Identify which cell holds the provided text, then report its [x, y] central coordinate. 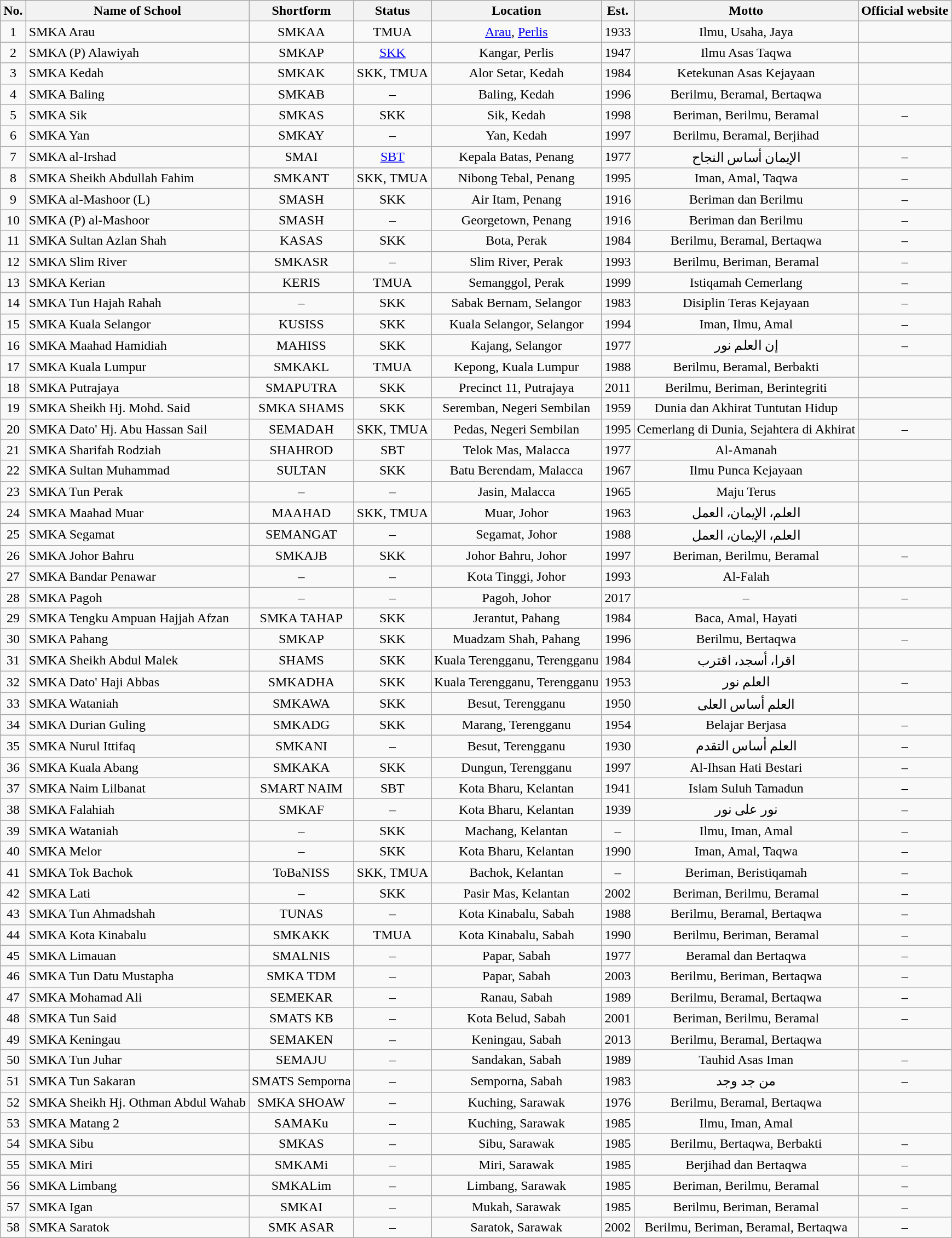
SMKA Tun Hajah Rahah [137, 303]
SMKA Kota Kinabalu [137, 935]
50 [13, 1060]
Berilmu, Beriman, Bertaqwa [746, 976]
SMKAI [302, 1206]
Air Itam, Penang [517, 199]
42 [13, 893]
Dungun, Terengganu [517, 767]
SMKADHA [302, 682]
Berilmu, Beramal, Berjihad [746, 136]
19 [13, 408]
SMKA Slim River [137, 262]
SMKA Tun Datu Mustapha [137, 976]
نور على نور [746, 809]
1947 [618, 53]
SMKAKK [302, 935]
25 [13, 535]
SMKADG [302, 725]
15 [13, 324]
1965 [618, 491]
Kuala Selangor, Selangor [517, 324]
Precinct 11, Putrajaya [517, 387]
Sandakan, Sabah [517, 1060]
SMKA Mohamad Ali [137, 997]
Beramal dan Bertaqwa [746, 956]
Segamat, Johor [517, 535]
1941 [618, 788]
SMKAMi [302, 1165]
SMKA Kuala Selangor [137, 324]
7 [13, 157]
Name of School [137, 11]
Marang, Terengganu [517, 725]
Semporna, Sabah [517, 1081]
Tauhid Asas Iman [746, 1060]
Kajang, Selangor [517, 345]
Beriman, Beristiqamah [746, 872]
1994 [618, 324]
SMKA Limbang [137, 1185]
40 [13, 852]
SEMANGAT [302, 535]
Seremban, Negeri Sembilan [517, 408]
Istiqamah Cemerlang [746, 282]
SMKA Kerian [137, 282]
Machang, Kelantan [517, 831]
Motto [746, 11]
2017 [618, 597]
Georgetown, Penang [517, 220]
Nibong Tebal, Penang [517, 178]
35 [13, 746]
MAAHAD [302, 513]
Jasin, Malacca [517, 491]
SMKA Tok Bachok [137, 872]
Status [392, 11]
SMKA Sheikh Abdullah Fahim [137, 178]
4 [13, 94]
SMKA Tengku Ampuan Hajjah Afzan [137, 618]
2 [13, 53]
SMKA TAHAP [302, 618]
53 [13, 1123]
55 [13, 1165]
SMKA Sheikh Hj. Mohd. Said [137, 408]
Disiplin Teras Kejayaan [746, 303]
Ilmu, Usaha, Jaya [746, 32]
12 [13, 262]
العلم نور [746, 682]
29 [13, 618]
SMKA Pahang [137, 639]
SMATS Semporna [302, 1081]
20 [13, 429]
SMKA TDM [302, 976]
إن العلم نور [746, 345]
Ranau, Sabah [517, 997]
Mukah, Sarawak [517, 1206]
38 [13, 809]
31 [13, 661]
Alor Setar, Kedah [517, 73]
SMKA Maahad Hamidiah [137, 345]
SMKA Sultan Muhammad [137, 471]
SMKA Matang 2 [137, 1123]
SMKA Tun Juhar [137, 1060]
ToBaNISS [302, 872]
SMKA Putrajaya [137, 387]
1998 [618, 115]
Al-Ihsan Hati Bestari [746, 767]
Arau, Perlis [517, 32]
SMKA Dato' Haji Abbas [137, 682]
Bachok, Kelantan [517, 872]
32 [13, 682]
Sibu, Sarawak [517, 1144]
Islam Suluh Tamadun [746, 788]
43 [13, 914]
8 [13, 178]
SMKA Pagoh [137, 597]
SMKA Sik [137, 115]
Official website [905, 11]
18 [13, 387]
SMKA Arau [137, 32]
KERIS [302, 282]
SAMAKu [302, 1123]
Batu Berendam, Malacca [517, 471]
SMKAKA [302, 767]
1950 [618, 704]
46 [13, 976]
44 [13, 935]
SMKANT [302, 178]
SMKA Nurul Ittifaq [137, 746]
SMKAJB [302, 556]
SMKA Tun Ahmadshah [137, 914]
SMKA Saratok [137, 1227]
SMAPUTRA [302, 387]
Jerantut, Pahang [517, 618]
1953 [618, 682]
Al-Amanah [746, 450]
اقرا، أسجد، اقترب [746, 661]
SHAHROD [302, 450]
SEMADAH [302, 429]
2011 [618, 387]
SMART NAIM [302, 788]
SMATS KB [302, 1018]
SMKAY [302, 136]
SHAMS [302, 661]
28 [13, 597]
2001 [618, 1018]
Muadzam Shah, Pahang [517, 639]
SMKA Melor [137, 852]
1999 [618, 282]
Bota, Perak [517, 241]
SMKA Tun Perak [137, 491]
30 [13, 639]
Pasir Mas, Kelantan [517, 893]
54 [13, 1144]
13 [13, 282]
Berilmu, Beriman, Berintegriti [746, 387]
24 [13, 513]
Shortform [302, 11]
49 [13, 1039]
51 [13, 1081]
SEMEKAR [302, 997]
Pagoh, Johor [517, 597]
SMKA Sheikh Hj. Othman Abdul Wahab [137, 1102]
الإيمان أساس النجاح [746, 157]
No. [13, 11]
SMKA Maahad Muar [137, 513]
2003 [618, 976]
Ketekunan Asas Kejayaan [746, 73]
SMKA Johor Bahru [137, 556]
1939 [618, 809]
SMKASR [302, 262]
SULTAN [302, 471]
Johor Bahru, Johor [517, 556]
Maju Terus [746, 491]
SMKA Kuala Lumpur [137, 367]
Berilmu, Bertaqwa [746, 639]
36 [13, 767]
SMKAA [302, 32]
SMKA Tun Sakaran [137, 1081]
33 [13, 704]
SMKA Kedah [137, 73]
SMKALim [302, 1185]
KASAS [302, 241]
27 [13, 576]
SMK ASAR [302, 1227]
48 [13, 1018]
26 [13, 556]
SMKA (P) Alawiyah [137, 53]
SMKA Baling [137, 94]
Berjihad dan Bertaqwa [746, 1165]
Belajar Berjasa [746, 725]
5 [13, 115]
1954 [618, 725]
العلم أساس التقدم [746, 746]
22 [13, 471]
3 [13, 73]
Miri, Sarawak [517, 1165]
Kangar, Perlis [517, 53]
SMKA Tun Said [137, 1018]
56 [13, 1185]
Kepong, Kuala Lumpur [517, 367]
MAHISS [302, 345]
Saratok, Sarawak [517, 1227]
SMKA SHAMS [302, 408]
1 [13, 32]
1976 [618, 1102]
Baling, Kedah [517, 94]
14 [13, 303]
KUSISS [302, 324]
SMKA Dato' Hj. Abu Hassan Sail [137, 429]
SMKA Sharifah Rodziah [137, 450]
SMKANI [302, 746]
SMKA Miri [137, 1165]
SMKA Falahiah [137, 809]
SMKAB [302, 94]
Berilmu, Bertaqwa, Berbakti [746, 1144]
Dunia dan Akhirat Tuntutan Hidup [746, 408]
Sik, Kedah [517, 115]
Yan, Kedah [517, 136]
Slim River, Perak [517, 262]
Limbang, Sarawak [517, 1185]
16 [13, 345]
SMKA Igan [137, 1206]
SEMAJU [302, 1060]
SMKA Sheikh Abdul Malek [137, 661]
TUNAS [302, 914]
Cemerlang di Dunia, Sejahtera di Akhirat [746, 429]
SMKAK [302, 73]
1959 [618, 408]
Ilmu Punca Kejayaan [746, 471]
1930 [618, 746]
العلم أساس العلى [746, 704]
34 [13, 725]
SMKA al-Irshad [137, 157]
57 [13, 1206]
SMAI [302, 157]
SMKA Sibu [137, 1144]
SMKAWA [302, 704]
SMKA Bandar Penawar [137, 576]
Keningau, Sabah [517, 1039]
Kota Tinggi, Johor [517, 576]
Sabak Bernam, Selangor [517, 303]
SMKA Lati [137, 893]
Telok Mas, Malacca [517, 450]
10 [13, 220]
SMKA Naim Lilbanat [137, 788]
SMALNIS [302, 956]
11 [13, 241]
Semanggol, Perak [517, 282]
Kota Belud, Sabah [517, 1018]
58 [13, 1227]
1933 [618, 32]
9 [13, 199]
52 [13, 1102]
Est. [618, 11]
6 [13, 136]
SMKA al-Mashoor (L) [137, 199]
SMKA Durian Guling [137, 725]
Location [517, 11]
37 [13, 788]
SMKA Sultan Azlan Shah [137, 241]
39 [13, 831]
SMKA Keningau [137, 1039]
SMKA Kuala Abang [137, 767]
17 [13, 367]
SMKA Yan [137, 136]
45 [13, 956]
21 [13, 450]
1967 [618, 471]
Ilmu Asas Taqwa [746, 53]
23 [13, 491]
Baca, Amal, Hayati [746, 618]
2013 [618, 1039]
SMKA SHOAW [302, 1102]
Pedas, Negeri Sembilan [517, 429]
Berilmu, Beriman, Beramal, Bertaqwa [746, 1227]
SMKA (P) al-Mashoor [137, 220]
Muar, Johor [517, 513]
SEMAKEN [302, 1039]
SMKAF [302, 809]
Al-Falah [746, 576]
1963 [618, 513]
SMKA Segamat [137, 535]
47 [13, 997]
Kepala Batas, Penang [517, 157]
41 [13, 872]
SMKA Limauan [137, 956]
من جد وجد [746, 1081]
Berilmu, Beramal, Berbakti [746, 367]
SMKAKL [302, 367]
Iman, Ilmu, Amal [746, 324]
